Return (X, Y) of the center of cell containing provided text 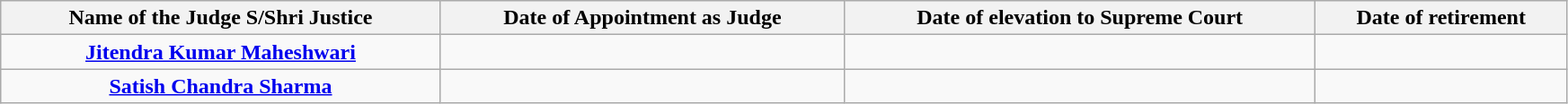
Date of Appointment as Judge (642, 18)
Jitendra Kumar Maheshwari (221, 52)
Satish Chandra Sharma (221, 86)
Date of elevation to Supreme Court (1080, 18)
Name of the Judge S/Shri Justice (221, 18)
Date of retirement (1441, 18)
